From the cell containing the given text, extract its center point as (x, y) coordinate. 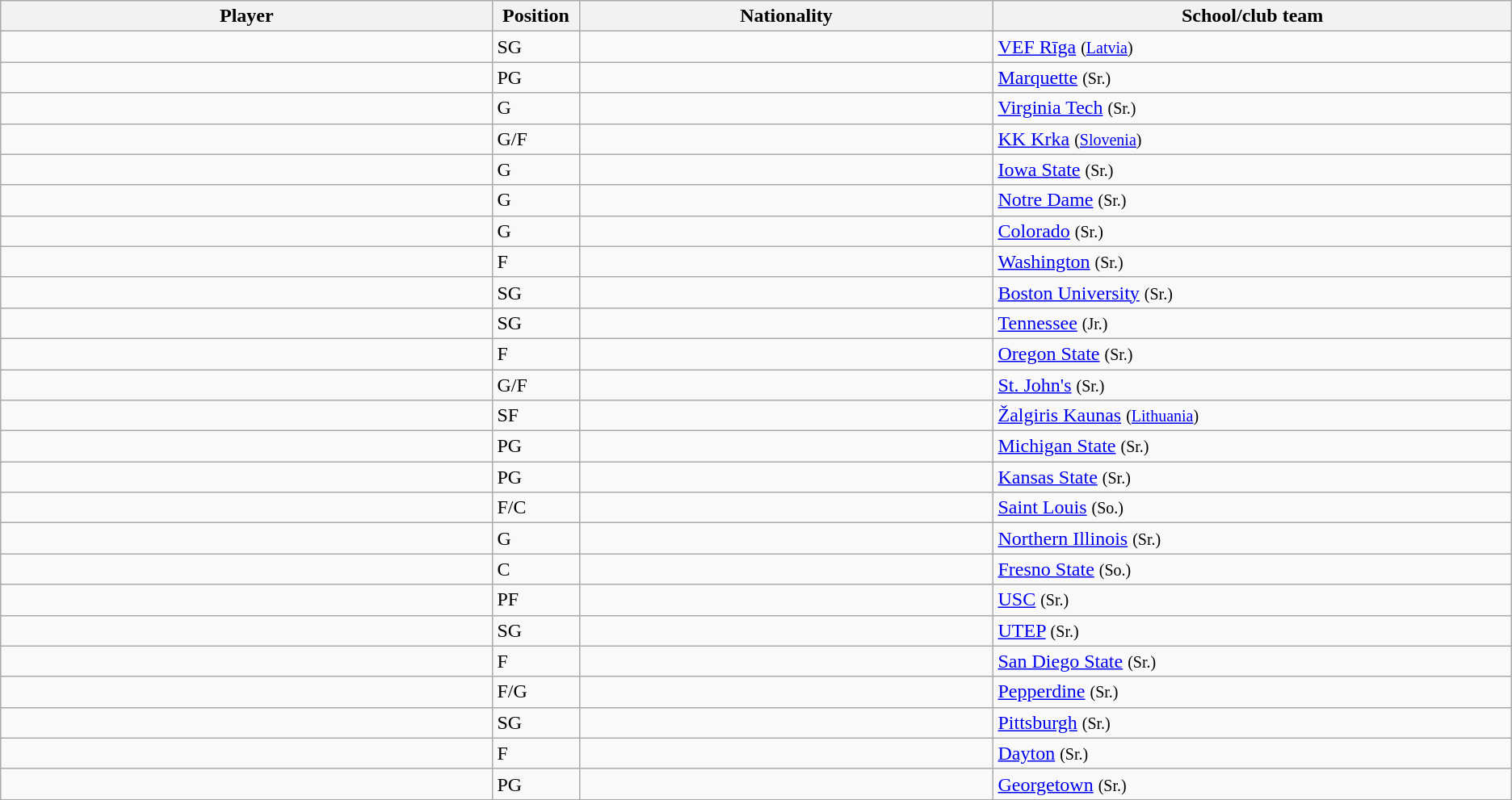
Notre Dame (Sr.) (1252, 200)
USC (Sr.) (1252, 600)
KK Krka (Slovenia) (1252, 139)
F/G (536, 692)
Virginia Tech (Sr.) (1252, 108)
Žalgiris Kaunas (Lithuania) (1252, 416)
Marquette (Sr.) (1252, 77)
Iowa State (Sr.) (1252, 170)
C (536, 569)
Position (536, 16)
Fresno State (So.) (1252, 569)
Colorado (Sr.) (1252, 231)
Boston University (Sr.) (1252, 292)
Washington (Sr.) (1252, 262)
Pittsburgh (Sr.) (1252, 723)
St. John's (Sr.) (1252, 385)
Nationality (787, 16)
Tennessee (Jr.) (1252, 323)
Saint Louis (So.) (1252, 508)
Kansas State (Sr.) (1252, 477)
Pepperdine (Sr.) (1252, 692)
F/C (536, 508)
School/club team (1252, 16)
Player (247, 16)
VEF Rīga (Latvia) (1252, 47)
SF (536, 416)
Michigan State (Sr.) (1252, 446)
Dayton (Sr.) (1252, 753)
Oregon State (Sr.) (1252, 354)
PF (536, 600)
Northern Illinois (Sr.) (1252, 538)
Georgetown (Sr.) (1252, 784)
San Diego State (Sr.) (1252, 661)
UTEP (Sr.) (1252, 630)
